Search for the cell housing the specified text and yield its (X, Y) center coordinate. 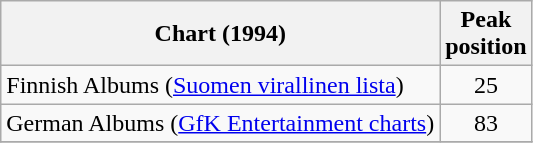
Peakposition (486, 34)
Chart (1994) (220, 34)
Finnish Albums (Suomen virallinen lista) (220, 85)
25 (486, 85)
German Albums (GfK Entertainment charts) (220, 123)
83 (486, 123)
